Output the (x, y) coordinate of the center of the cell containing the given text.  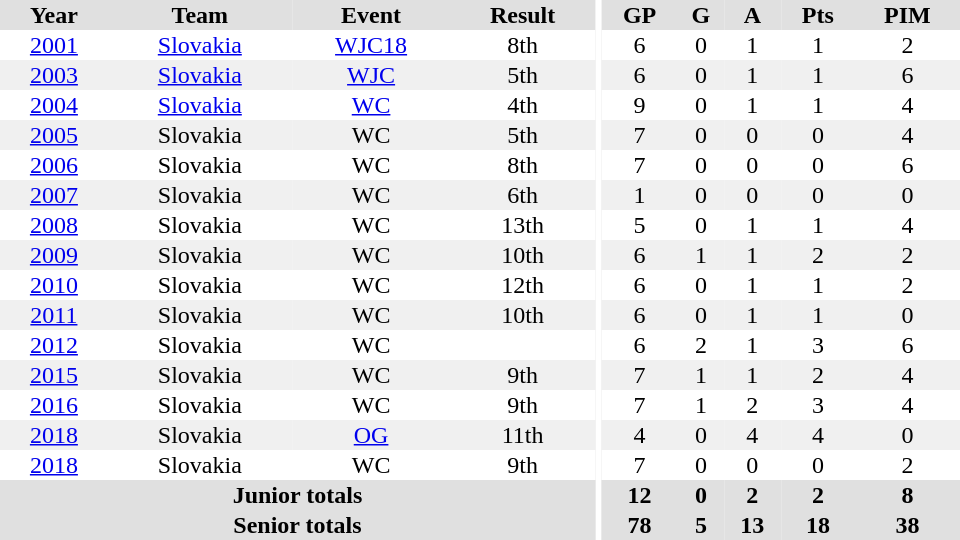
GP (640, 15)
2009 (54, 255)
A (752, 15)
13th (522, 225)
Team (200, 15)
Event (372, 15)
2005 (54, 135)
2004 (54, 105)
2003 (54, 75)
Result (522, 15)
PIM (908, 15)
2012 (54, 345)
2001 (54, 45)
OG (372, 435)
2010 (54, 285)
12 (640, 495)
9 (640, 105)
18 (818, 525)
G (701, 15)
Pts (818, 15)
8 (908, 495)
78 (640, 525)
Senior totals (298, 525)
2016 (54, 405)
2007 (54, 195)
6th (522, 195)
Year (54, 15)
11th (522, 435)
Junior totals (298, 495)
13 (752, 525)
WJC (372, 75)
38 (908, 525)
2006 (54, 165)
2011 (54, 315)
2015 (54, 375)
12th (522, 285)
2008 (54, 225)
4th (522, 105)
WJC18 (372, 45)
